Determine the [x, y] coordinate at the center of the cell enclosing the given text.  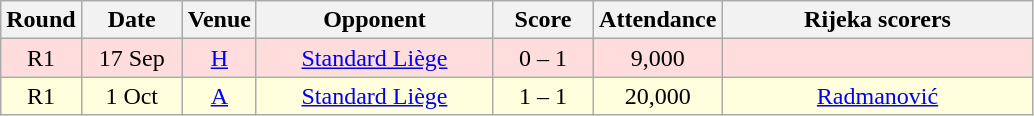
Radmanović [878, 96]
Attendance [658, 20]
17 Sep [132, 58]
1 Oct [132, 96]
Venue [219, 20]
Round [41, 20]
Date [132, 20]
1 – 1 [544, 96]
20,000 [658, 96]
Rijeka scorers [878, 20]
H [219, 58]
Opponent [374, 20]
A [219, 96]
0 – 1 [544, 58]
Score [544, 20]
9,000 [658, 58]
